Return the (X, Y) coordinate for the center point of the cell that contains the specified text.  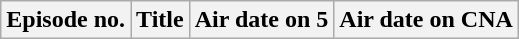
Title (160, 20)
Episode no. (66, 20)
Air date on 5 (262, 20)
Air date on CNA (426, 20)
